Find where the given text appears and provide that cell's center as [X, Y] coordinate. 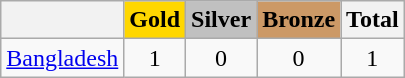
Gold [155, 20]
Total [373, 20]
Bronze [299, 20]
Silver [222, 20]
Bangladesh [62, 58]
